For the text-containing cell, return its midpoint in (X, Y) coordinate format. 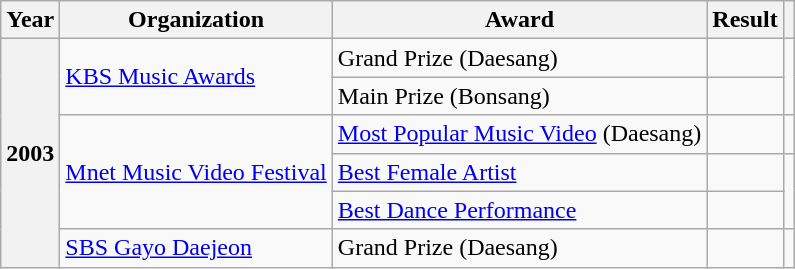
Award (519, 20)
Mnet Music Video Festival (196, 172)
Result (745, 20)
Best Female Artist (519, 172)
Year (30, 20)
Organization (196, 20)
Main Prize (Bonsang) (519, 96)
Most Popular Music Video (Daesang) (519, 134)
SBS Gayo Daejeon (196, 248)
KBS Music Awards (196, 77)
2003 (30, 153)
Best Dance Performance (519, 210)
